From the cell containing the given text, extract its center point as (X, Y) coordinate. 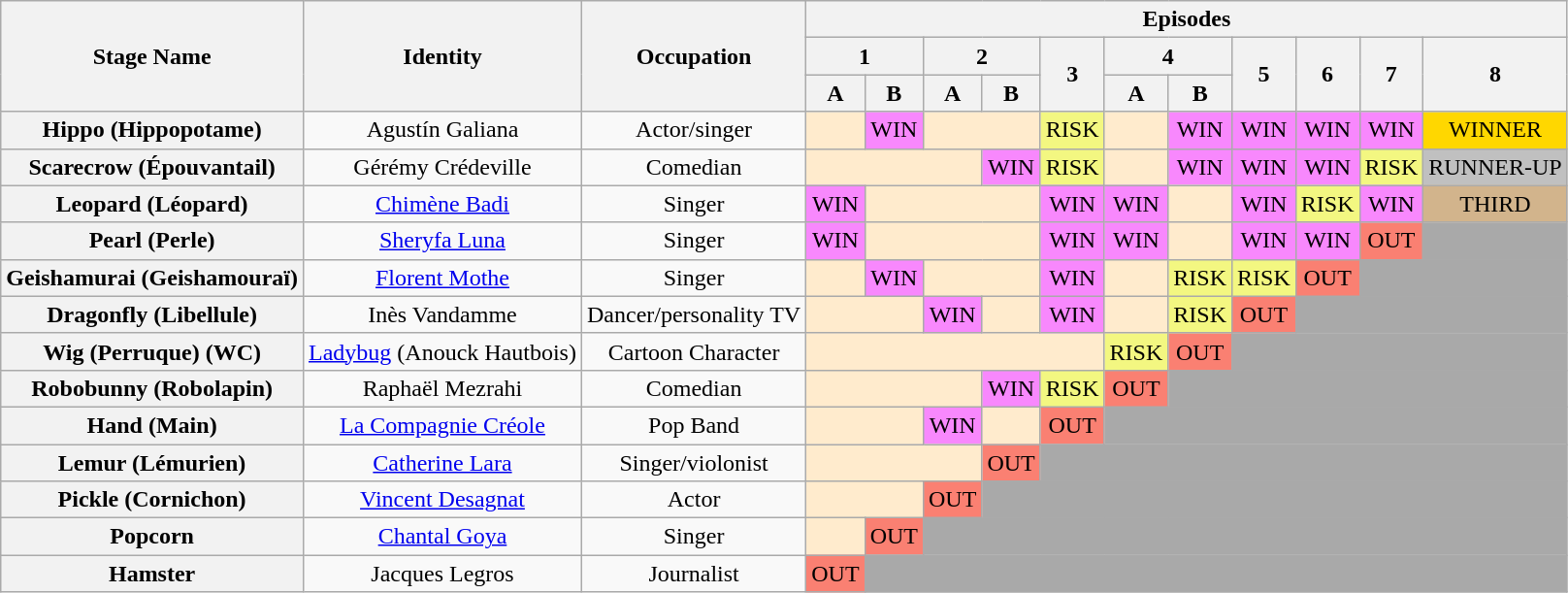
1 (866, 56)
Dancer/personality TV (693, 314)
5 (1264, 75)
Stage Name (152, 56)
8 (1495, 75)
3 (1072, 75)
Hand (Main) (152, 425)
Hippo (Hippopotame) (152, 130)
Pop Band (693, 425)
Scarecrow (Épouvantail) (152, 167)
Lemur (Lémurien) (152, 463)
Sheryfa Luna (442, 241)
2 (982, 56)
THIRD (1495, 204)
Agustín Galiana (442, 130)
Catherine Lara (442, 463)
Chimène Badi (442, 204)
Florent Mothe (442, 278)
Gérémy Crédeville (442, 167)
La Compagnie Créole (442, 425)
Episodes (1187, 19)
Vincent Desagnat (442, 500)
Pearl (Perle) (152, 241)
Raphaël Mezrahi (442, 388)
Occupation (693, 56)
Robobunny (Robolapin) (152, 388)
Dragonfly (Libellule) (152, 314)
4 (1168, 56)
Ladybug (Anouck Hautbois) (442, 351)
Chantal Goya (442, 537)
Popcorn (152, 537)
Jacques Legros (442, 574)
Actor (693, 500)
6 (1327, 75)
Cartoon Character (693, 351)
Wig (Perruque) (WC) (152, 351)
Identity (442, 56)
Hamster (152, 574)
Pickle (Cornichon) (152, 500)
Inès Vandamme (442, 314)
Actor/singer (693, 130)
RUNNER-UP (1495, 167)
Journalist (693, 574)
Singer/violonist (693, 463)
7 (1391, 75)
WINNER (1495, 130)
Leopard (Léopard) (152, 204)
Geishamurai (Geishamouraï) (152, 278)
